Pinpoint the cell where the given text exists, returning its (x, y) midpoint coordinate. 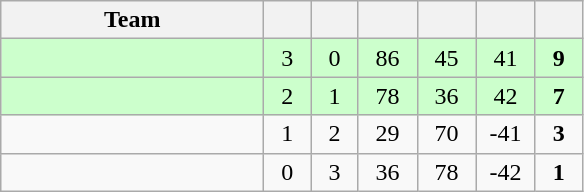
42 (506, 96)
45 (446, 58)
70 (446, 134)
7 (558, 96)
29 (388, 134)
-42 (506, 172)
41 (506, 58)
9 (558, 58)
-41 (506, 134)
86 (388, 58)
Team (132, 20)
